Detect which cell encompasses the target text, then output its [X, Y] center coordinate. 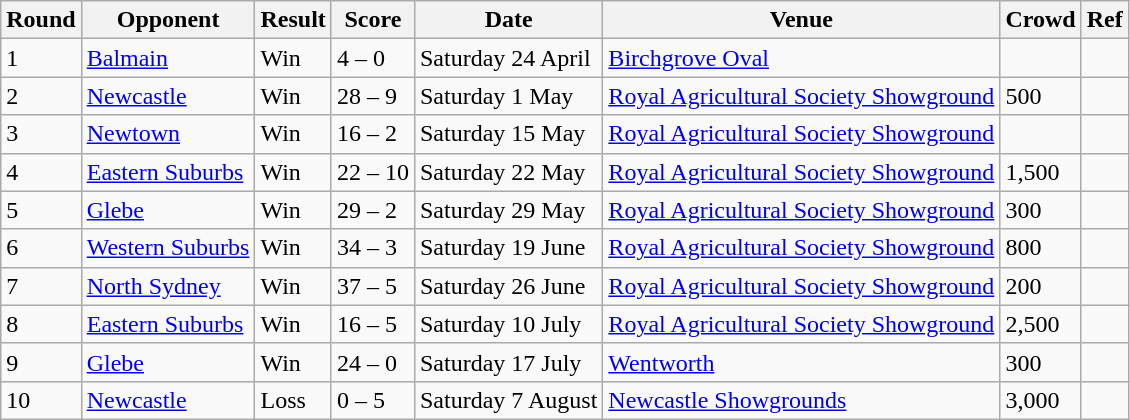
Date [508, 20]
Venue [802, 20]
37 – 5 [372, 286]
Birchgrove Oval [802, 58]
34 – 3 [372, 248]
22 – 10 [372, 172]
Crowd [1040, 20]
Result [293, 20]
Saturday 24 April [508, 58]
Saturday 15 May [508, 134]
Saturday 7 August [508, 400]
Saturday 26 June [508, 286]
800 [1040, 248]
Saturday 17 July [508, 362]
10 [41, 400]
200 [1040, 286]
Score [372, 20]
1,500 [1040, 172]
Saturday 19 June [508, 248]
Newcastle Showgrounds [802, 400]
6 [41, 248]
Balmain [168, 58]
Round [41, 20]
Opponent [168, 20]
Newtown [168, 134]
7 [41, 286]
3,000 [1040, 400]
28 – 9 [372, 96]
29 – 2 [372, 210]
16 – 2 [372, 134]
2 [41, 96]
Ref [1104, 20]
2,500 [1040, 324]
Saturday 22 May [508, 172]
16 – 5 [372, 324]
24 – 0 [372, 362]
Saturday 29 May [508, 210]
Wentworth [802, 362]
North Sydney [168, 286]
Saturday 1 May [508, 96]
Loss [293, 400]
4 [41, 172]
Saturday 10 July [508, 324]
3 [41, 134]
500 [1040, 96]
0 – 5 [372, 400]
Western Suburbs [168, 248]
5 [41, 210]
1 [41, 58]
9 [41, 362]
4 – 0 [372, 58]
8 [41, 324]
